Find where the given text appears and provide that cell's center as [x, y] coordinate. 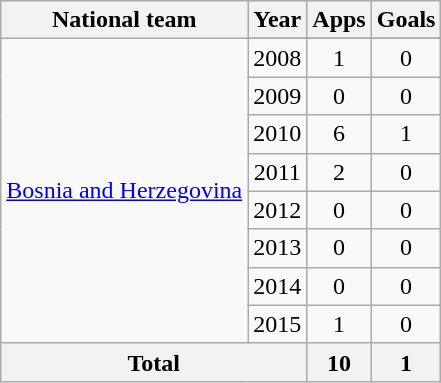
2015 [278, 324]
Apps [339, 20]
6 [339, 134]
10 [339, 362]
2012 [278, 210]
2008 [278, 58]
Total [154, 362]
2014 [278, 286]
2011 [278, 172]
Bosnia and Herzegovina [124, 191]
National team [124, 20]
Goals [406, 20]
2 [339, 172]
2010 [278, 134]
2013 [278, 248]
Year [278, 20]
2009 [278, 96]
